Return the (x, y) coordinate for the center point of the cell that contains the specified text.  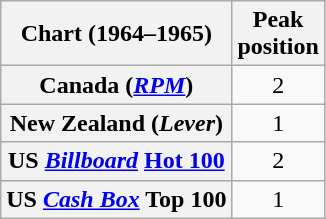
US Cash Box Top 100 (116, 199)
US Billboard Hot 100 (116, 161)
Canada (RPM) (116, 85)
New Zealand (Lever) (116, 123)
Peakposition (278, 34)
Chart (1964–1965) (116, 34)
